Pinpoint the cell where the given text exists, returning its (X, Y) midpoint coordinate. 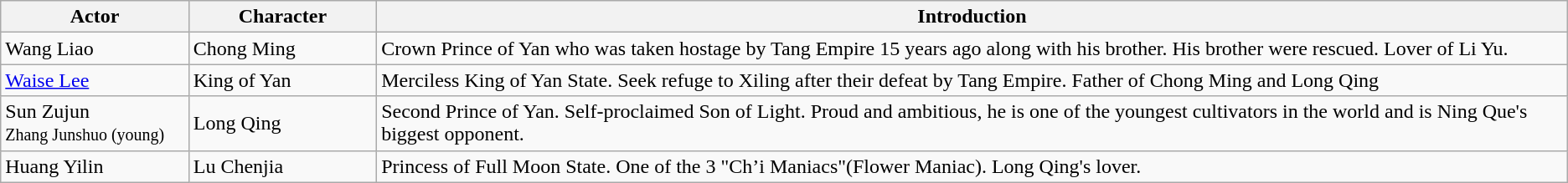
Long Qing (282, 124)
Sun Zujun Zhang Junshuo (young) (95, 124)
Character (282, 17)
Princess of Full Moon State. One of the 3 "Ch’i Maniacs"(Flower Maniac). Long Qing's lover. (972, 166)
Introduction (972, 17)
Merciless King of Yan State. Seek refuge to Xiling after their defeat by Tang Empire. Father of Chong Ming and Long Qing (972, 80)
Waise Lee (95, 80)
Lu Chenjia (282, 166)
King of Yan (282, 80)
Crown Prince of Yan who was taken hostage by Tang Empire 15 years ago along with his brother. His brother were rescued. Lover of Li Yu. (972, 48)
Huang Yilin (95, 166)
Wang Liao (95, 48)
Actor (95, 17)
Chong Ming (282, 48)
